Pinpoint the cell where the given text exists, returning its (x, y) midpoint coordinate. 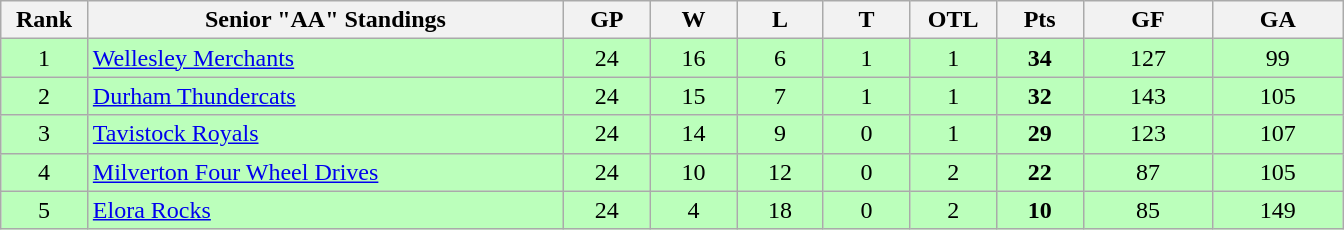
32 (1040, 96)
14 (694, 134)
34 (1040, 58)
16 (694, 58)
W (694, 20)
T (866, 20)
6 (780, 58)
87 (1148, 172)
107 (1278, 134)
9 (780, 134)
15 (694, 96)
85 (1148, 210)
GP (608, 20)
18 (780, 210)
22 (1040, 172)
Senior "AA" Standings (325, 20)
149 (1278, 210)
L (780, 20)
127 (1148, 58)
GF (1148, 20)
GA (1278, 20)
Milverton Four Wheel Drives (325, 172)
29 (1040, 134)
Tavistock Royals (325, 134)
143 (1148, 96)
OTL (954, 20)
123 (1148, 134)
Pts (1040, 20)
5 (44, 210)
7 (780, 96)
Elora Rocks (325, 210)
Rank (44, 20)
Durham Thundercats (325, 96)
12 (780, 172)
Wellesley Merchants (325, 58)
99 (1278, 58)
3 (44, 134)
